Locate the cell with the specified text and output its [X, Y] center coordinate. 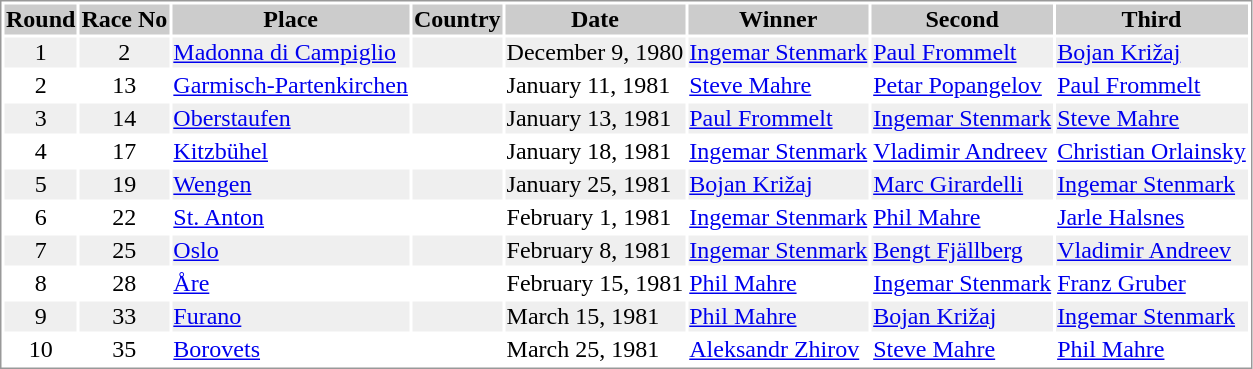
22 [124, 217]
January 11, 1981 [595, 85]
Petar Popangelov [962, 85]
33 [124, 317]
1 [40, 53]
Oslo [291, 251]
March 25, 1981 [595, 349]
35 [124, 349]
Jarle Halsnes [1152, 217]
Winner [778, 19]
Country [457, 19]
March 15, 1981 [595, 317]
Marc Girardelli [962, 185]
28 [124, 283]
February 15, 1981 [595, 283]
8 [40, 283]
Furano [291, 317]
St. Anton [291, 217]
Round [40, 19]
Madonna di Campiglio [291, 53]
7 [40, 251]
Aleksandr Zhirov [778, 349]
January 18, 1981 [595, 151]
25 [124, 251]
Franz Gruber [1152, 283]
Christian Orlainsky [1152, 151]
5 [40, 185]
February 1, 1981 [595, 217]
January 25, 1981 [595, 185]
14 [124, 119]
February 8, 1981 [595, 251]
Place [291, 19]
6 [40, 217]
Åre [291, 283]
4 [40, 151]
13 [124, 85]
Wengen [291, 185]
10 [40, 349]
Borovets [291, 349]
19 [124, 185]
December 9, 1980 [595, 53]
9 [40, 317]
3 [40, 119]
Kitzbühel [291, 151]
17 [124, 151]
Oberstaufen [291, 119]
Bengt Fjällberg [962, 251]
Garmisch-Partenkirchen [291, 85]
Race No [124, 19]
Date [595, 19]
Third [1152, 19]
Second [962, 19]
January 13, 1981 [595, 119]
